Return (x, y) of the center of cell containing provided text 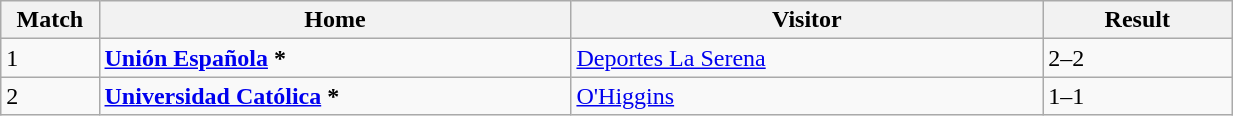
O'Higgins (807, 96)
Unión Española * (335, 58)
1–1 (1138, 96)
Home (335, 20)
1 (50, 58)
Deportes La Serena (807, 58)
Visitor (807, 20)
2–2 (1138, 58)
Result (1138, 20)
Universidad Católica * (335, 96)
Match (50, 20)
2 (50, 96)
